Capture the cell that displays the provided text and extract its [X, Y] central coordinate. 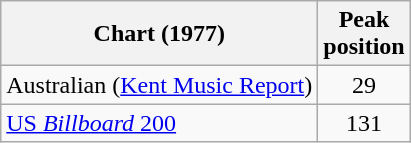
29 [364, 85]
131 [364, 123]
Chart (1977) [160, 34]
Peakposition [364, 34]
Australian (Kent Music Report) [160, 85]
US Billboard 200 [160, 123]
